Locate the cell with the specified text and output its [x, y] center coordinate. 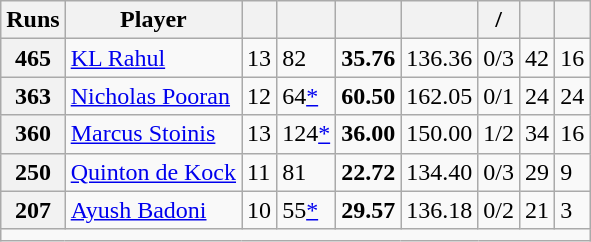
207 [33, 210]
36.00 [368, 134]
/ [499, 20]
250 [33, 172]
10 [260, 210]
64* [306, 96]
150.00 [440, 134]
9 [572, 172]
55* [306, 210]
KL Rahul [153, 58]
3 [572, 210]
81 [306, 172]
0/1 [499, 96]
134.40 [440, 172]
363 [33, 96]
22.72 [368, 172]
82 [306, 58]
11 [260, 172]
29 [538, 172]
136.36 [440, 58]
Nicholas Pooran [153, 96]
34 [538, 134]
Marcus Stoinis [153, 134]
124* [306, 134]
Player [153, 20]
Quinton de Kock [153, 172]
1/2 [499, 134]
0/2 [499, 210]
465 [33, 58]
162.05 [440, 96]
360 [33, 134]
35.76 [368, 58]
29.57 [368, 210]
Runs [33, 20]
60.50 [368, 96]
12 [260, 96]
136.18 [440, 210]
42 [538, 58]
Ayush Badoni [153, 210]
21 [538, 210]
